Scan for the cell matching the given text and deliver its [x, y] coordinate at center. 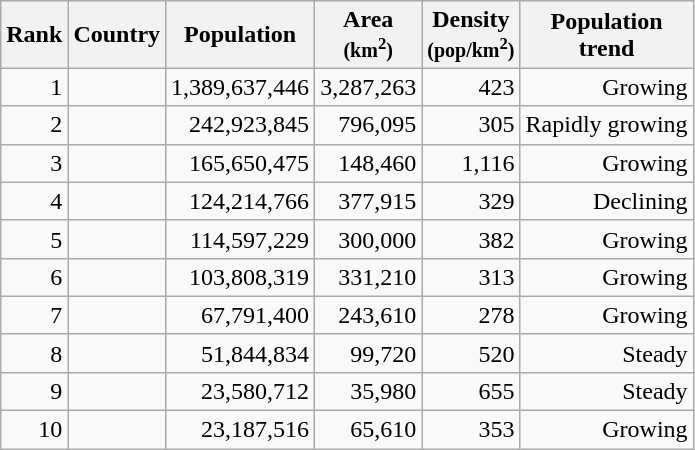
1,389,637,446 [240, 87]
Rapidly growing [606, 125]
6 [34, 277]
Rank [34, 34]
103,808,319 [240, 277]
9 [34, 391]
3,287,263 [368, 87]
331,210 [368, 277]
243,610 [368, 315]
8 [34, 353]
520 [471, 353]
382 [471, 239]
353 [471, 430]
51,844,834 [240, 353]
423 [471, 87]
148,460 [368, 163]
3 [34, 163]
Population trend [606, 34]
329 [471, 201]
377,915 [368, 201]
796,095 [368, 125]
1,116 [471, 163]
313 [471, 277]
Population [240, 34]
655 [471, 391]
278 [471, 315]
5 [34, 239]
4 [34, 201]
Country [117, 34]
1 [34, 87]
2 [34, 125]
Density(pop/km2) [471, 34]
165,650,475 [240, 163]
7 [34, 315]
305 [471, 125]
35,980 [368, 391]
23,580,712 [240, 391]
124,214,766 [240, 201]
99,720 [368, 353]
67,791,400 [240, 315]
Declining [606, 201]
Area(km2) [368, 34]
114,597,229 [240, 239]
23,187,516 [240, 430]
10 [34, 430]
242,923,845 [240, 125]
300,000 [368, 239]
65,610 [368, 430]
